Determine the (x, y) coordinate at the center of the cell enclosing the given text.  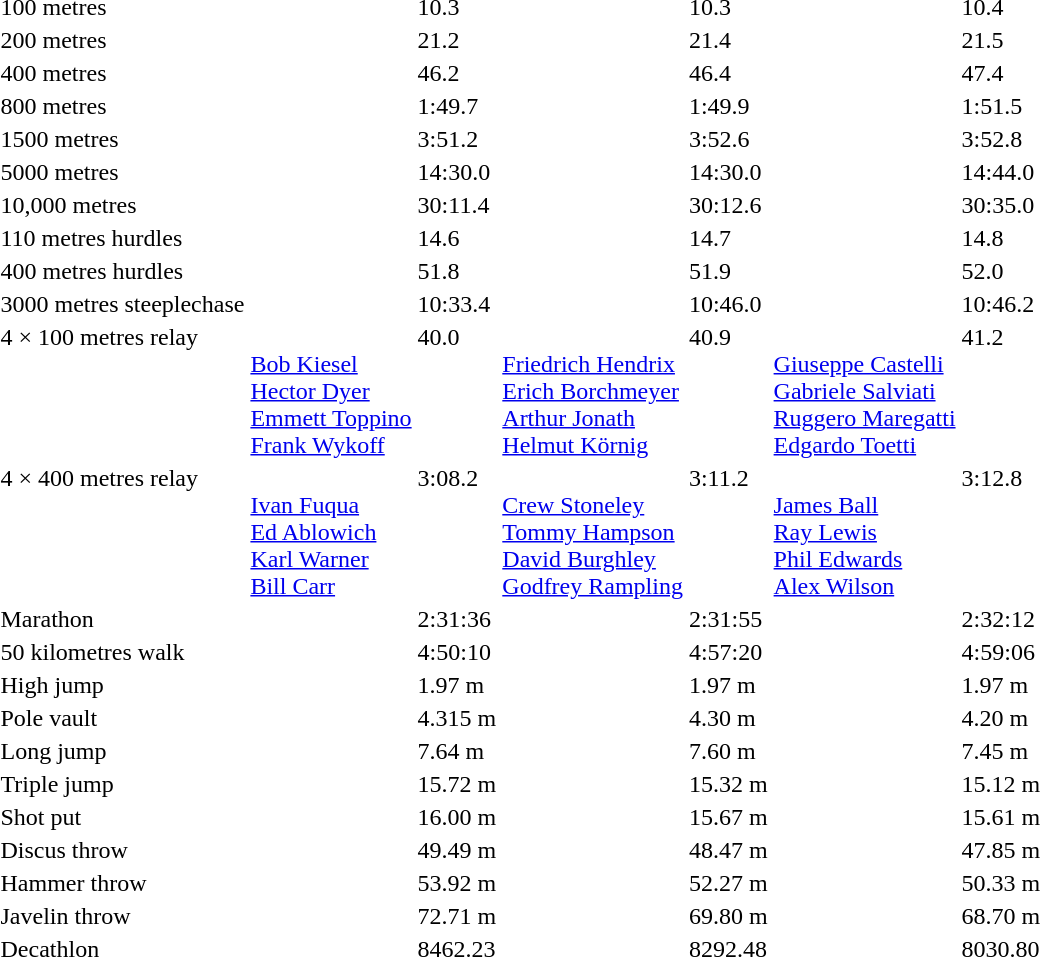
30:11.4 (457, 205)
46.2 (457, 73)
3:08.2 (457, 532)
Giuseppe CastelliGabriele SalviatiRuggero MaregattiEdgardo Toetti (864, 391)
40.0 (457, 391)
4:57:20 (728, 652)
46.4 (728, 73)
2:31:55 (728, 619)
4.30 m (728, 718)
16.00 m (457, 817)
15.72 m (457, 784)
3:52.6 (728, 139)
4.315 m (457, 718)
4:50:10 (457, 652)
51.8 (457, 271)
10:33.4 (457, 304)
Friedrich HendrixErich BorchmeyerArthur JonathHelmut Körnig (593, 391)
James BallRay LewisPhil EdwardsAlex Wilson (864, 532)
Bob KieselHector DyerEmmett ToppinoFrank Wykoff (331, 391)
14.6 (457, 238)
51.9 (728, 271)
21.4 (728, 40)
40.9 (728, 391)
10:46.0 (728, 304)
53.92 m (457, 883)
52.27 m (728, 883)
7.60 m (728, 751)
49.49 m (457, 850)
72.71 m (457, 916)
15.32 m (728, 784)
Crew StoneleyTommy HampsonDavid BurghleyGodfrey Rampling (593, 532)
1:49.9 (728, 106)
2:31:36 (457, 619)
3:11.2 (728, 532)
Ivan FuquaEd AblowichKarl WarnerBill Carr (331, 532)
7.64 m (457, 751)
30:12.6 (728, 205)
21.2 (457, 40)
3:51.2 (457, 139)
69.80 m (728, 916)
48.47 m (728, 850)
14.7 (728, 238)
15.67 m (728, 817)
1:49.7 (457, 106)
